Extract the [X, Y] coordinate from the center of the cell holding the provided text.  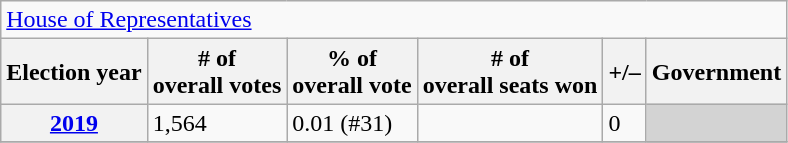
# ofoverall seats won [510, 72]
% ofoverall vote [352, 72]
0 [624, 123]
2019 [74, 123]
House of Representatives [394, 20]
1,564 [217, 123]
Government [716, 72]
+/– [624, 72]
Election year [74, 72]
# ofoverall votes [217, 72]
0.01 (#31) [352, 123]
